From the cell containing the given text, extract its center point as (x, y) coordinate. 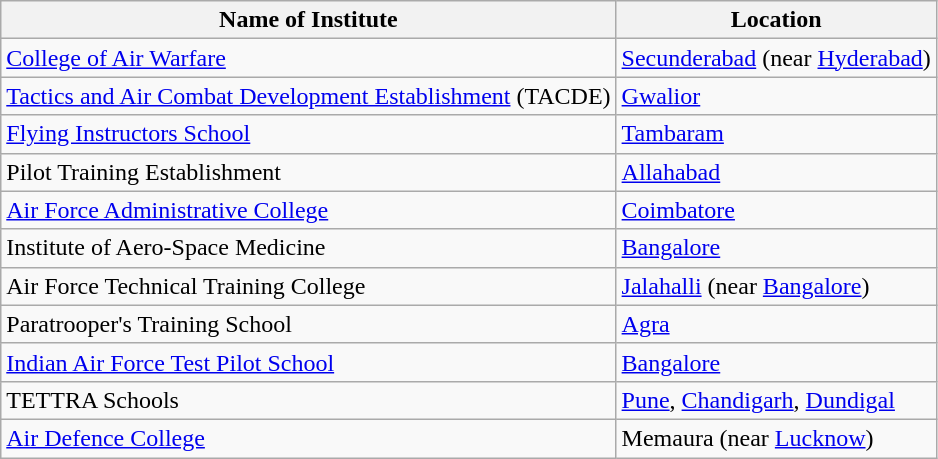
Institute of Aero-Space Medicine (308, 248)
Agra (776, 324)
Tactics and Air Combat Development Establishment (TACDE) (308, 96)
TETTRA Schools (308, 400)
Paratrooper's Training School (308, 324)
Air Defence College (308, 438)
Jalahalli (near Bangalore) (776, 286)
Pune, Chandigarh, Dundigal (776, 400)
Memaura (near Lucknow) (776, 438)
Coimbatore (776, 210)
Secunderabad (near Hyderabad) (776, 58)
Gwalior (776, 96)
Name of Institute (308, 20)
Location (776, 20)
Air Force Technical Training College (308, 286)
Indian Air Force Test Pilot School (308, 362)
Pilot Training Establishment (308, 172)
College of Air Warfare (308, 58)
Flying Instructors School (308, 134)
Allahabad (776, 172)
Air Force Administrative College (308, 210)
Tambaram (776, 134)
